Return (x, y) of the center of cell containing provided text 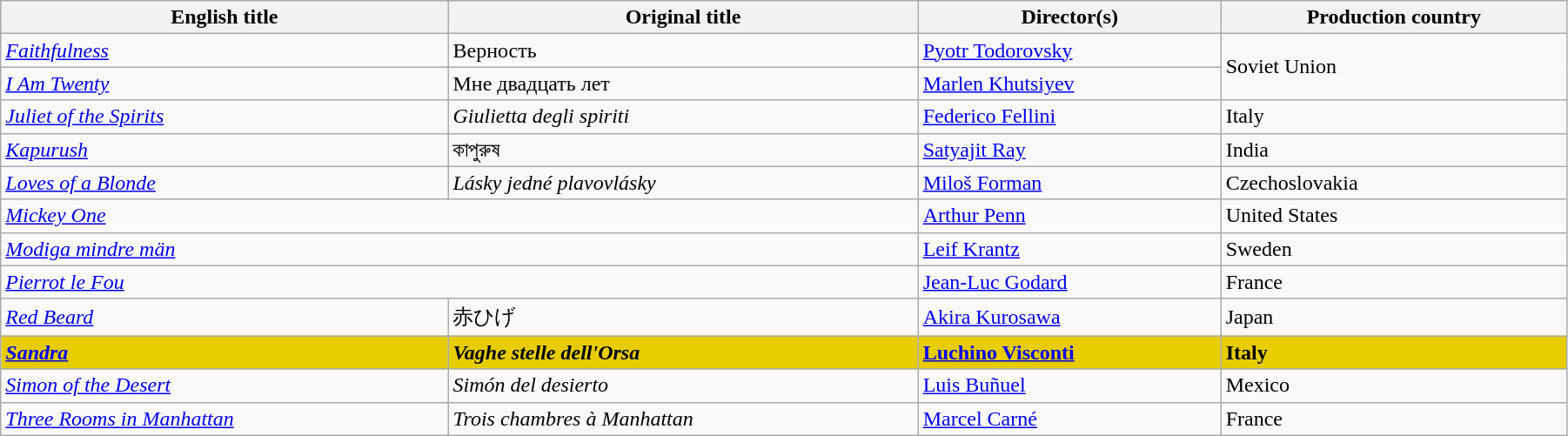
Lásky jedné plavovlásky (683, 183)
Original title (683, 17)
Верность (683, 50)
Kapurush (224, 150)
India (1394, 150)
Juliet of the Spirits (224, 117)
Trois chambres à Manhattan (683, 419)
Pyotr Todorovsky (1069, 50)
Loves of a Blonde (224, 183)
Three Rooms in Manhattan (224, 419)
Sweden (1394, 249)
Mexico (1394, 386)
Faithfulness (224, 50)
Jean-Luc Godard (1069, 282)
Marlen Khutsiyev (1069, 84)
English title (224, 17)
Miloš Forman (1069, 183)
Red Beard (224, 317)
I Am Twenty (224, 84)
Luchino Visconti (1069, 352)
Mickey One (459, 216)
Pierrot le Fou (459, 282)
赤ひげ (683, 317)
Modiga mindre män (459, 249)
Simón del desierto (683, 386)
Luis Buñuel (1069, 386)
Мне двадцать лет (683, 84)
Simon of the Desert (224, 386)
Soviet Union (1394, 67)
Akira Kurosawa (1069, 317)
Vaghe stelle dell'Orsa (683, 352)
Czechoslovakia (1394, 183)
Director(s) (1069, 17)
Sandra (224, 352)
Marcel Carné (1069, 419)
Arthur Penn (1069, 216)
Satyajit Ray (1069, 150)
Federico Fellini (1069, 117)
Production country (1394, 17)
Japan (1394, 317)
Giulietta degli spiriti (683, 117)
Leif Krantz (1069, 249)
কাপুরুষ (683, 150)
United States (1394, 216)
